Determine the [x, y] coordinate at the center of the cell enclosing the given text.  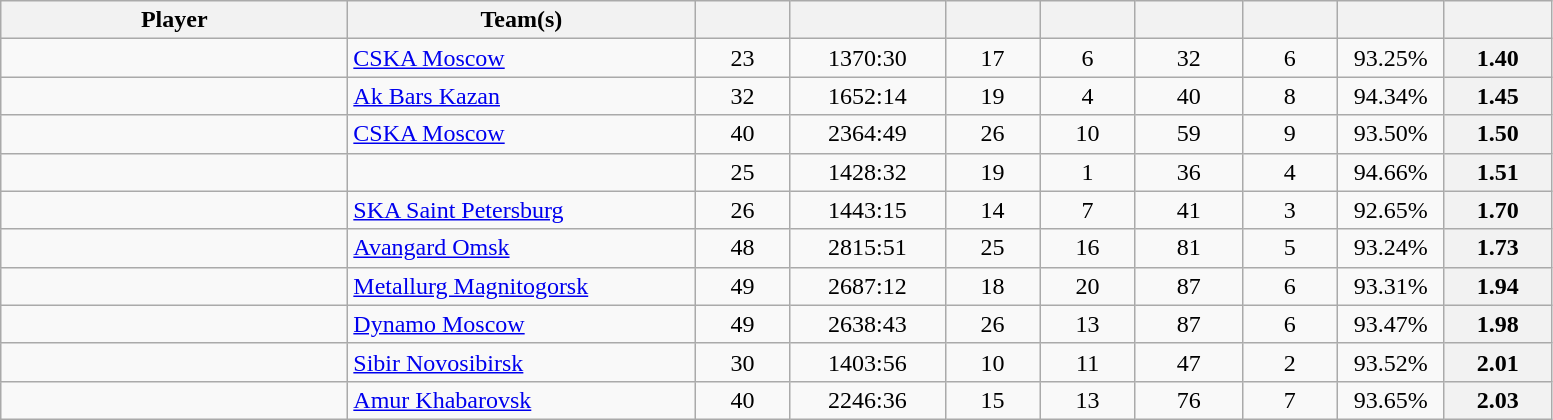
1652:14 [868, 96]
93.31% [1390, 286]
76 [1188, 400]
1.73 [1498, 248]
2815:51 [868, 248]
1 [1088, 172]
93.24% [1390, 248]
30 [742, 362]
94.34% [1390, 96]
Metallurg Magnitogorsk [522, 286]
8 [1290, 96]
1.45 [1498, 96]
81 [1188, 248]
Team(s) [522, 20]
1.70 [1498, 210]
Sibir Novosibirsk [522, 362]
2687:12 [868, 286]
17 [992, 58]
1.40 [1498, 58]
20 [1088, 286]
2 [1290, 362]
93.65% [1390, 400]
1.51 [1498, 172]
16 [1088, 248]
23 [742, 58]
5 [1290, 248]
1.94 [1498, 286]
2364:49 [868, 134]
93.25% [1390, 58]
11 [1088, 362]
2.01 [1498, 362]
2638:43 [868, 324]
14 [992, 210]
18 [992, 286]
1443:15 [868, 210]
59 [1188, 134]
15 [992, 400]
41 [1188, 210]
92.65% [1390, 210]
Ak Bars Kazan [522, 96]
Player [174, 20]
93.52% [1390, 362]
94.66% [1390, 172]
SKA Saint Petersburg [522, 210]
1370:30 [868, 58]
Dynamo Moscow [522, 324]
1428:32 [868, 172]
36 [1188, 172]
3 [1290, 210]
93.50% [1390, 134]
93.47% [1390, 324]
48 [742, 248]
2.03 [1498, 400]
9 [1290, 134]
Amur Khabarovsk [522, 400]
1.50 [1498, 134]
1403:56 [868, 362]
1.98 [1498, 324]
2246:36 [868, 400]
Avangard Omsk [522, 248]
47 [1188, 362]
